Extract the (x, y) coordinate from the center of the cell holding the provided text.  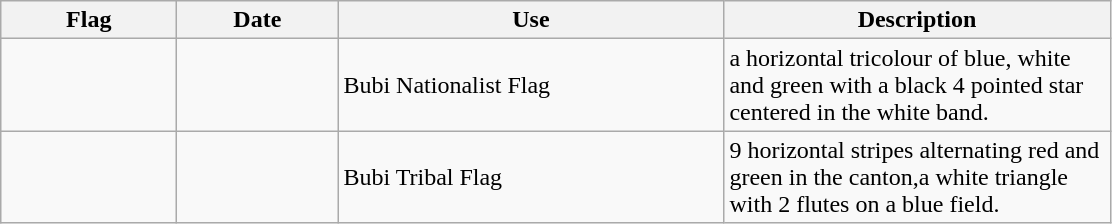
Bubi Tribal Flag (531, 177)
Description (917, 20)
Flag (89, 20)
Use (531, 20)
Date (258, 20)
a horizontal tricolour of blue, white and green with a black 4 pointed star centered in the white band. (917, 85)
9 horizontal stripes alternating red and green in the canton,a white triangle with 2 flutes on a blue field. (917, 177)
Bubi Nationalist Flag (531, 85)
